Find where the given text appears and provide that cell's center as (X, Y) coordinate. 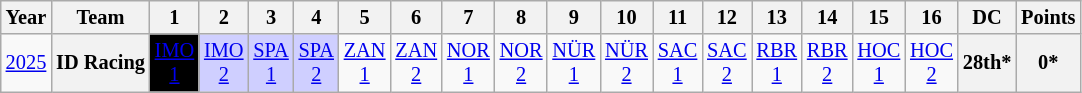
SPA1 (270, 63)
1 (174, 17)
SPA2 (316, 63)
28th* (987, 63)
2 (224, 17)
Points (1048, 17)
ID Racing (100, 63)
15 (878, 17)
IMO1 (174, 63)
8 (522, 17)
ZAN1 (365, 63)
SAC1 (678, 63)
Year (26, 17)
4 (316, 17)
13 (777, 17)
HOC1 (878, 63)
IMO2 (224, 63)
Team (100, 17)
9 (574, 17)
5 (365, 17)
HOC2 (932, 63)
11 (678, 17)
SAC2 (726, 63)
NÜR1 (574, 63)
16 (932, 17)
7 (468, 17)
14 (827, 17)
3 (270, 17)
NOR1 (468, 63)
12 (726, 17)
DC (987, 17)
ZAN2 (416, 63)
NÜR2 (626, 63)
0* (1048, 63)
6 (416, 17)
RBR1 (777, 63)
NOR2 (522, 63)
2025 (26, 63)
10 (626, 17)
RBR2 (827, 63)
